Identify which cell holds the provided text, then report its [x, y] central coordinate. 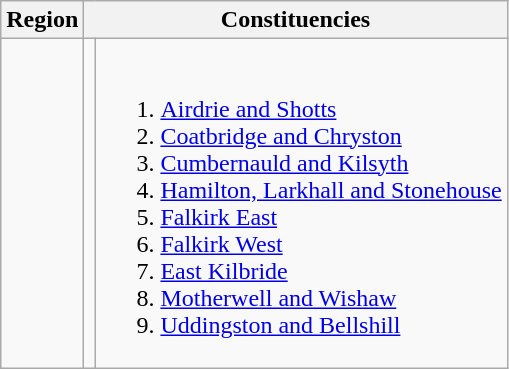
Constituencies [296, 20]
Region [42, 20]
